For the text-containing cell, return its midpoint in [x, y] coordinate format. 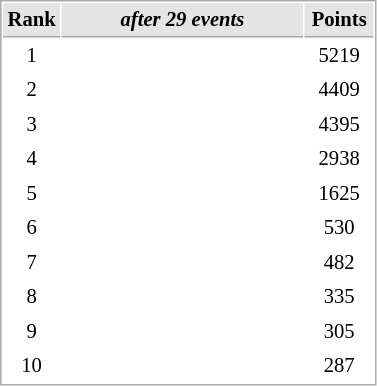
305 [340, 332]
4 [32, 158]
4409 [340, 90]
after 29 events [183, 20]
7 [32, 262]
Rank [32, 20]
9 [32, 332]
287 [340, 366]
4395 [340, 124]
335 [340, 296]
10 [32, 366]
8 [32, 296]
6 [32, 228]
2938 [340, 158]
5219 [340, 56]
530 [340, 228]
1625 [340, 194]
5 [32, 194]
2 [32, 90]
Points [340, 20]
1 [32, 56]
482 [340, 262]
3 [32, 124]
